Pinpoint the cell where the given text exists, returning its [X, Y] midpoint coordinate. 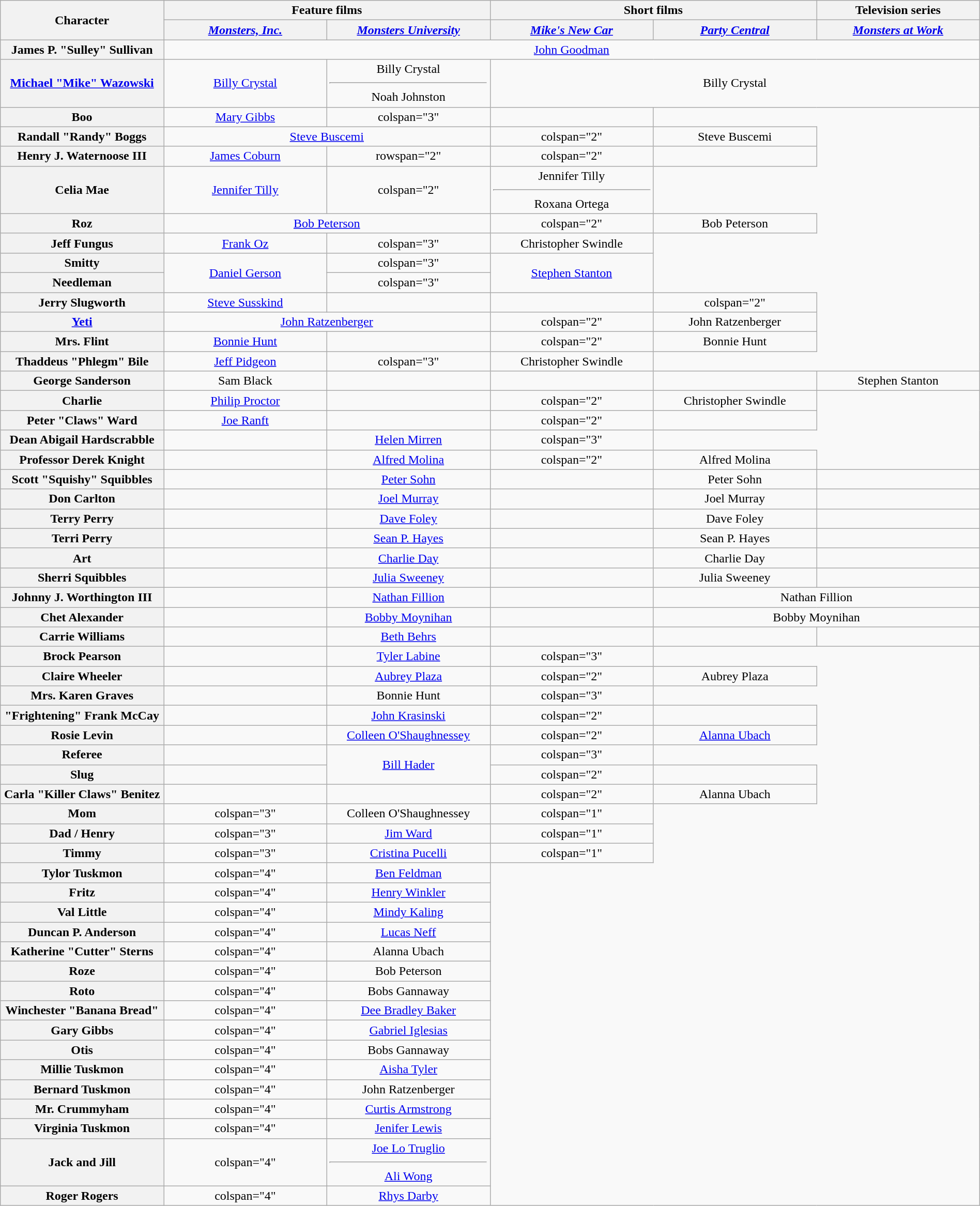
Yeti [82, 322]
Terri Perry [82, 538]
Randall "Randy" Boggs [82, 136]
Frank Oz [245, 243]
Gary Gibbs [82, 1030]
Brock Pearson [82, 657]
Jennifer TillyRoxana Ortega [572, 190]
Thaddeus "Phlegm" Bile [82, 361]
Joe Lo TruglioAli Wong [408, 1162]
Monsters, Inc. [245, 30]
Short films [653, 10]
Monsters at Work [898, 30]
Carrie Williams [82, 637]
Bill Hader [408, 765]
Tyler Labine [408, 657]
Don Carlton [82, 499]
Henry Winkler [408, 892]
Charlie [82, 401]
Needleman [82, 282]
Jack and Jill [82, 1162]
Monsters University [408, 30]
Dean Abigail Hardscrabble [82, 440]
Otis [82, 1050]
Jim Ward [408, 833]
Helen Mirren [408, 440]
Party Central [735, 30]
James Coburn [245, 156]
John Goodman [572, 50]
Jeff Pidgeon [245, 361]
Dee Bradley Baker [408, 1011]
Mike's New Car [572, 30]
Michael "Mike" Wazowski [82, 83]
Sherri Squibbles [82, 577]
Sam Black [245, 381]
Roto [82, 991]
Henry J. Waternoose III [82, 156]
Johnny J. Worthington III [82, 597]
Smitty [82, 263]
Mary Gibbs [245, 117]
Character [82, 20]
Chet Alexander [82, 617]
Mindy Kaling [408, 912]
Rosie Levin [82, 735]
Joe Ranft [245, 420]
Television series [898, 10]
Aisha Tyler [408, 1070]
John Krasinski [408, 715]
Virginia Tuskmon [82, 1128]
Timmy [82, 853]
Ben Feldman [408, 873]
Jennifer Tilly [245, 190]
Roger Rogers [82, 1196]
Slug [82, 774]
Roz [82, 223]
James P. "Sulley" Sullivan [82, 50]
George Sanderson [82, 381]
Rhys Darby [408, 1196]
Scott "Squishy" Squibbles [82, 479]
Roze [82, 971]
Winchester "Banana Bread" [82, 1011]
Terry Perry [82, 518]
Jeff Fungus [82, 243]
Daniel Gerson [245, 272]
Art [82, 558]
Beth Behrs [408, 637]
Lucas Neff [408, 932]
Mrs. Flint [82, 342]
Feature films [327, 10]
Billy CrystalNoah Johnston [408, 83]
Mr. Crummyham [82, 1109]
Katherine "Cutter" Sterns [82, 952]
Referee [82, 755]
Jerry Slugworth [82, 302]
Fritz [82, 892]
Mrs. Karen Graves [82, 696]
"Frightening" Frank McCay [82, 715]
Boo [82, 117]
Carla "Killer Claws" Benitez [82, 794]
Millie Tuskmon [82, 1070]
Cristina Pucelli [408, 853]
Philip Proctor [245, 401]
Curtis Armstrong [408, 1109]
Mom [82, 814]
Peter "Claws" Ward [82, 420]
Steve Susskind [245, 302]
Celia Mae [82, 190]
Dad / Henry [82, 833]
Bernard Tuskmon [82, 1089]
Jenifer Lewis [408, 1128]
Claire Wheeler [82, 676]
Duncan P. Anderson [82, 932]
Professor Derek Knight [82, 460]
Val Little [82, 912]
rowspan="2" [408, 156]
Gabriel Iglesias [408, 1030]
Tylor Tuskmon [82, 873]
